Scan for the cell matching the given text and deliver its [X, Y] coordinate at center. 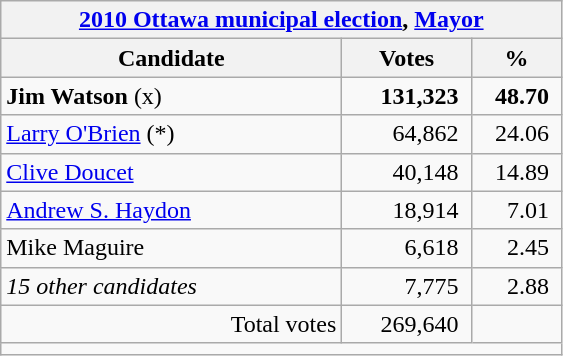
2.88 [516, 286]
2.45 [516, 248]
Jim Watson (x) [172, 96]
Larry O'Brien (*) [172, 134]
14.89 [516, 172]
Total votes [172, 324]
15 other candidates [172, 286]
Andrew S. Haydon [172, 210]
18,914 [407, 210]
48.70 [516, 96]
24.06 [516, 134]
% [516, 58]
2010 Ottawa municipal election, Mayor [282, 20]
131,323 [407, 96]
Votes [407, 58]
7.01 [516, 210]
64,862 [407, 134]
40,148 [407, 172]
Candidate [172, 58]
7,775 [407, 286]
Mike Maguire [172, 248]
269,640 [407, 324]
6,618 [407, 248]
Clive Doucet [172, 172]
